Return (x, y) of the center of cell containing provided text 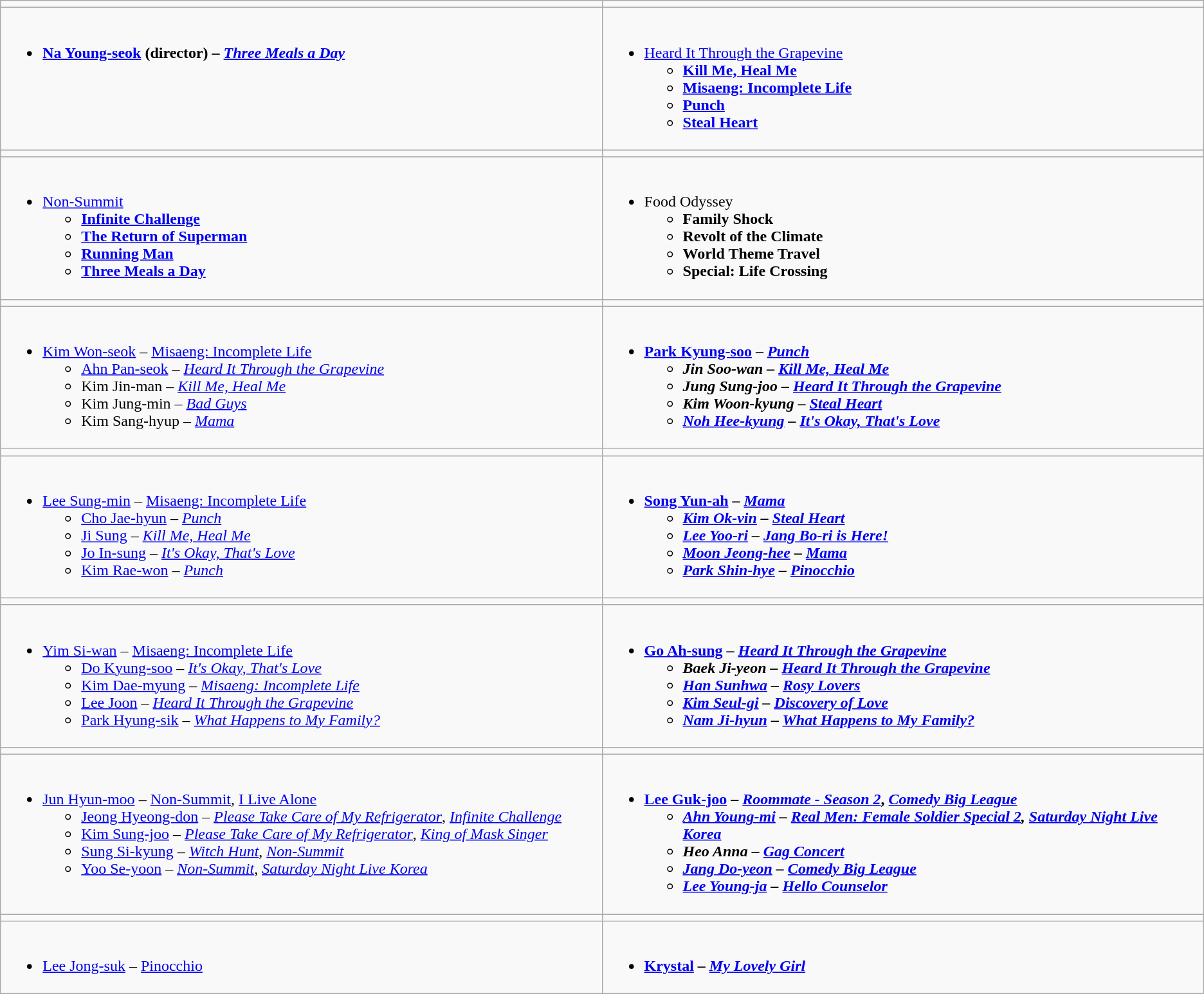
Food OdysseyFamily ShockRevolt of the ClimateWorld Theme TravelSpecial: Life Crossing (903, 228)
Na Young-seok (director) – Three Meals a Day (301, 78)
Non-SummitInfinite ChallengeThe Return of SupermanRunning ManThree Meals a Day (301, 228)
Lee Sung-min – Misaeng: Incomplete LifeCho Jae-hyun – PunchJi Sung – Kill Me, Heal MeJo In-sung – It's Okay, That's LoveKim Rae-won – Punch (301, 526)
Heard It Through the GrapevineKill Me, Heal MeMisaeng: Incomplete LifePunchSteal Heart (903, 78)
Lee Jong-suk – Pinocchio (301, 957)
Krystal – My Lovely Girl (903, 957)
Song Yun-ah – MamaKim Ok-vin – Steal HeartLee Yoo-ri – Jang Bo-ri is Here!Moon Jeong-hee – MamaPark Shin-hye – Pinocchio (903, 526)
